Output the [x, y] coordinate of the center of the cell containing the given text.  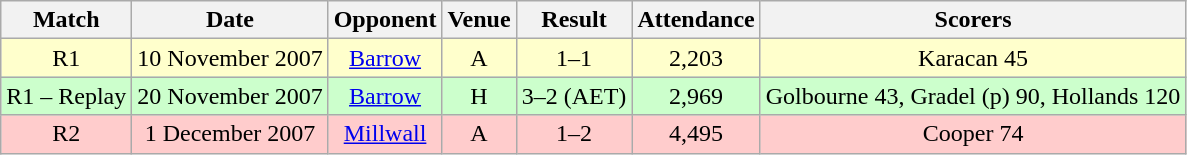
H [479, 96]
2,203 [696, 58]
2,969 [696, 96]
R1 – Replay [66, 96]
1 December 2007 [230, 134]
1–1 [574, 58]
Scorers [973, 20]
Golbourne 43, Gradel (p) 90, Hollands 120 [973, 96]
4,495 [696, 134]
Match [66, 20]
20 November 2007 [230, 96]
R1 [66, 58]
1–2 [574, 134]
Opponent [385, 20]
Attendance [696, 20]
Cooper 74 [973, 134]
10 November 2007 [230, 58]
Result [574, 20]
3–2 (AET) [574, 96]
R2 [66, 134]
Venue [479, 20]
Millwall [385, 134]
Karacan 45 [973, 58]
Date [230, 20]
